Detect which cell encompasses the target text, then output its [X, Y] center coordinate. 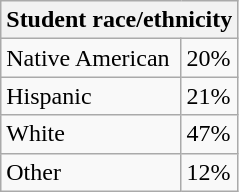
20% [210, 58]
Native American [91, 58]
Student race/ethnicity [120, 20]
Hispanic [91, 96]
12% [210, 172]
47% [210, 134]
White [91, 134]
Other [91, 172]
21% [210, 96]
